Determine the (X, Y) coordinate at the center of the cell enclosing the given text.  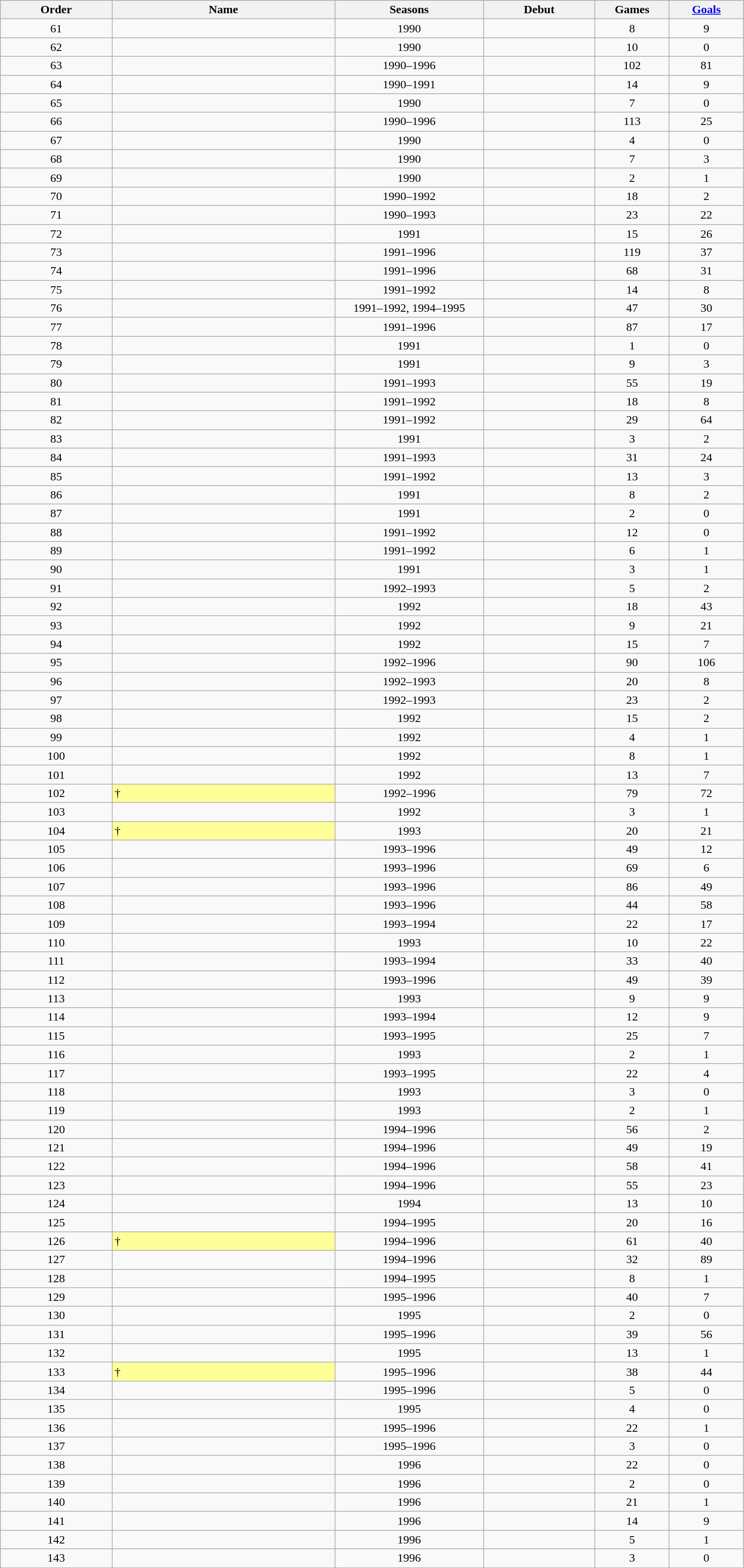
26 (707, 234)
63 (56, 66)
84 (56, 457)
85 (56, 476)
123 (56, 1185)
133 (56, 1371)
130 (56, 1316)
1990–1992 (409, 196)
Seasons (409, 10)
33 (632, 961)
124 (56, 1204)
109 (56, 924)
134 (56, 1390)
110 (56, 943)
112 (56, 980)
37 (707, 252)
1990–1993 (409, 215)
114 (56, 1017)
30 (707, 308)
32 (632, 1260)
135 (56, 1409)
78 (56, 346)
29 (632, 420)
1990–1991 (409, 84)
107 (56, 887)
131 (56, 1334)
65 (56, 103)
47 (632, 308)
Debut (539, 10)
Name (224, 10)
101 (56, 774)
97 (56, 700)
41 (707, 1167)
71 (56, 215)
74 (56, 271)
Goals (707, 10)
142 (56, 1540)
95 (56, 663)
Games (632, 10)
120 (56, 1129)
143 (56, 1558)
43 (707, 607)
91 (56, 588)
75 (56, 290)
127 (56, 1260)
73 (56, 252)
1991–1992, 1994–1995 (409, 308)
122 (56, 1167)
104 (56, 831)
38 (632, 1371)
108 (56, 905)
92 (56, 607)
136 (56, 1428)
137 (56, 1446)
140 (56, 1502)
94 (56, 644)
126 (56, 1241)
115 (56, 1036)
100 (56, 756)
96 (56, 681)
24 (707, 457)
70 (56, 196)
80 (56, 383)
82 (56, 420)
121 (56, 1148)
111 (56, 961)
128 (56, 1278)
77 (56, 327)
103 (56, 812)
105 (56, 849)
93 (56, 625)
16 (707, 1222)
88 (56, 532)
1994 (409, 1204)
99 (56, 737)
117 (56, 1073)
67 (56, 140)
62 (56, 47)
129 (56, 1297)
138 (56, 1465)
141 (56, 1521)
76 (56, 308)
132 (56, 1353)
116 (56, 1054)
98 (56, 719)
118 (56, 1092)
83 (56, 439)
Order (56, 10)
125 (56, 1222)
66 (56, 122)
139 (56, 1484)
